Identify which cell holds the provided text, then report its [x, y] central coordinate. 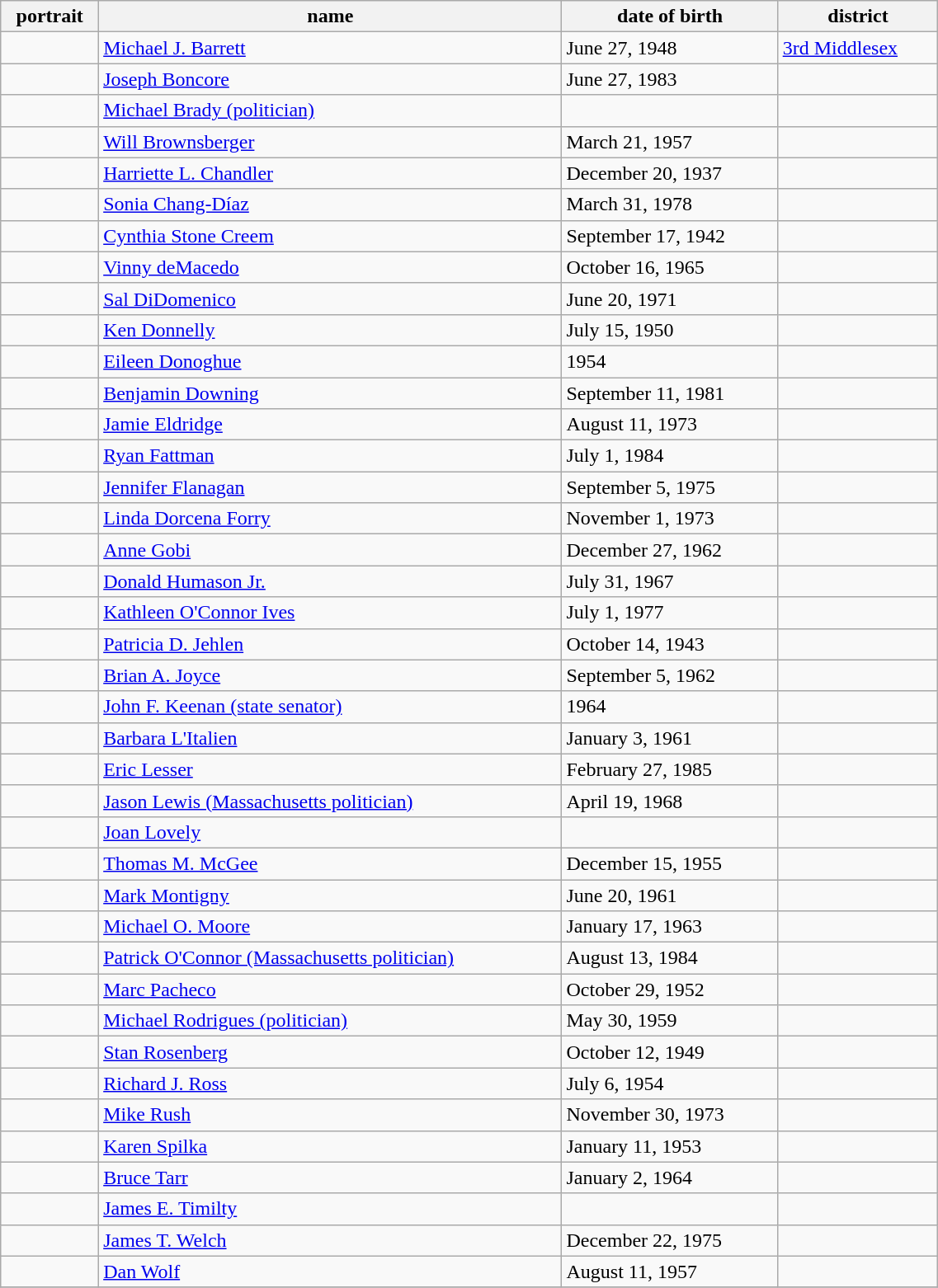
1964 [670, 707]
portrait [49, 16]
Richard J. Ross [330, 1084]
July 31, 1967 [670, 581]
Will Brownsberger [330, 142]
Linda Dorcena Forry [330, 519]
Mark Montigny [330, 895]
December 27, 1962 [670, 550]
July 1, 1977 [670, 613]
November 30, 1973 [670, 1115]
September 5, 1962 [670, 675]
Anne Gobi [330, 550]
Jason Lewis (Massachusetts politician) [330, 801]
Karen Spilka [330, 1146]
James E. Timilty [330, 1209]
Jamie Eldridge [330, 425]
John F. Keenan (state senator) [330, 707]
December 20, 1937 [670, 173]
April 19, 1968 [670, 801]
September 5, 1975 [670, 487]
July 15, 1950 [670, 330]
Stan Rosenberg [330, 1052]
1954 [670, 361]
December 22, 1975 [670, 1240]
January 17, 1963 [670, 927]
Sal DiDomenico [330, 298]
Kathleen O'Connor Ives [330, 613]
June 27, 1948 [670, 48]
October 16, 1965 [670, 267]
March 31, 1978 [670, 204]
Sonia Chang-Díaz [330, 204]
name [330, 16]
October 29, 1952 [670, 990]
July 6, 1954 [670, 1084]
Jennifer Flanagan [330, 487]
June 20, 1961 [670, 895]
Patricia D. Jehlen [330, 644]
Ken Donnelly [330, 330]
August 11, 1973 [670, 425]
Vinny deMacedo [330, 267]
August 13, 1984 [670, 958]
Eric Lesser [330, 769]
June 20, 1971 [670, 298]
January 3, 1961 [670, 738]
Eileen Donoghue [330, 361]
October 12, 1949 [670, 1052]
Ryan Fattman [330, 456]
Mike Rush [330, 1115]
September 17, 1942 [670, 236]
Donald Humason Jr. [330, 581]
Brian A. Joyce [330, 675]
June 27, 1983 [670, 79]
Michael Brady (politician) [330, 110]
Joan Lovely [330, 832]
March 21, 1957 [670, 142]
Michael Rodrigues (politician) [330, 1021]
district [858, 16]
James T. Welch [330, 1240]
September 11, 1981 [670, 393]
3rd Middlesex [858, 48]
Benjamin Downing [330, 393]
Joseph Boncore [330, 79]
October 14, 1943 [670, 644]
Michael J. Barrett [330, 48]
Cynthia Stone Creem [330, 236]
Thomas M. McGee [330, 863]
January 2, 1964 [670, 1178]
August 11, 1957 [670, 1272]
Marc Pacheco [330, 990]
February 27, 1985 [670, 769]
date of birth [670, 16]
November 1, 1973 [670, 519]
Bruce Tarr [330, 1178]
July 1, 1984 [670, 456]
Dan Wolf [330, 1272]
January 11, 1953 [670, 1146]
Michael O. Moore [330, 927]
December 15, 1955 [670, 863]
May 30, 1959 [670, 1021]
Barbara L'Italien [330, 738]
Harriette L. Chandler [330, 173]
Patrick O'Connor (Massachusetts politician) [330, 958]
